Extract the (x, y) coordinate from the center of the cell holding the provided text.  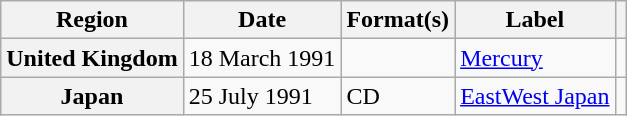
EastWest Japan (535, 96)
Label (535, 20)
25 July 1991 (262, 96)
CD (398, 96)
Date (262, 20)
Region (92, 20)
Japan (92, 96)
18 March 1991 (262, 58)
Mercury (535, 58)
United Kingdom (92, 58)
Format(s) (398, 20)
